Extract the [X, Y] coordinate from the center of the cell holding the provided text.  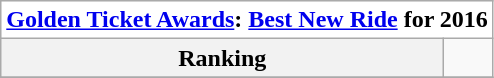
Ranking [222, 58]
Golden Ticket Awards: Best New Ride for 2016 [248, 20]
